Output the (x, y) coordinate of the center of the cell containing the given text.  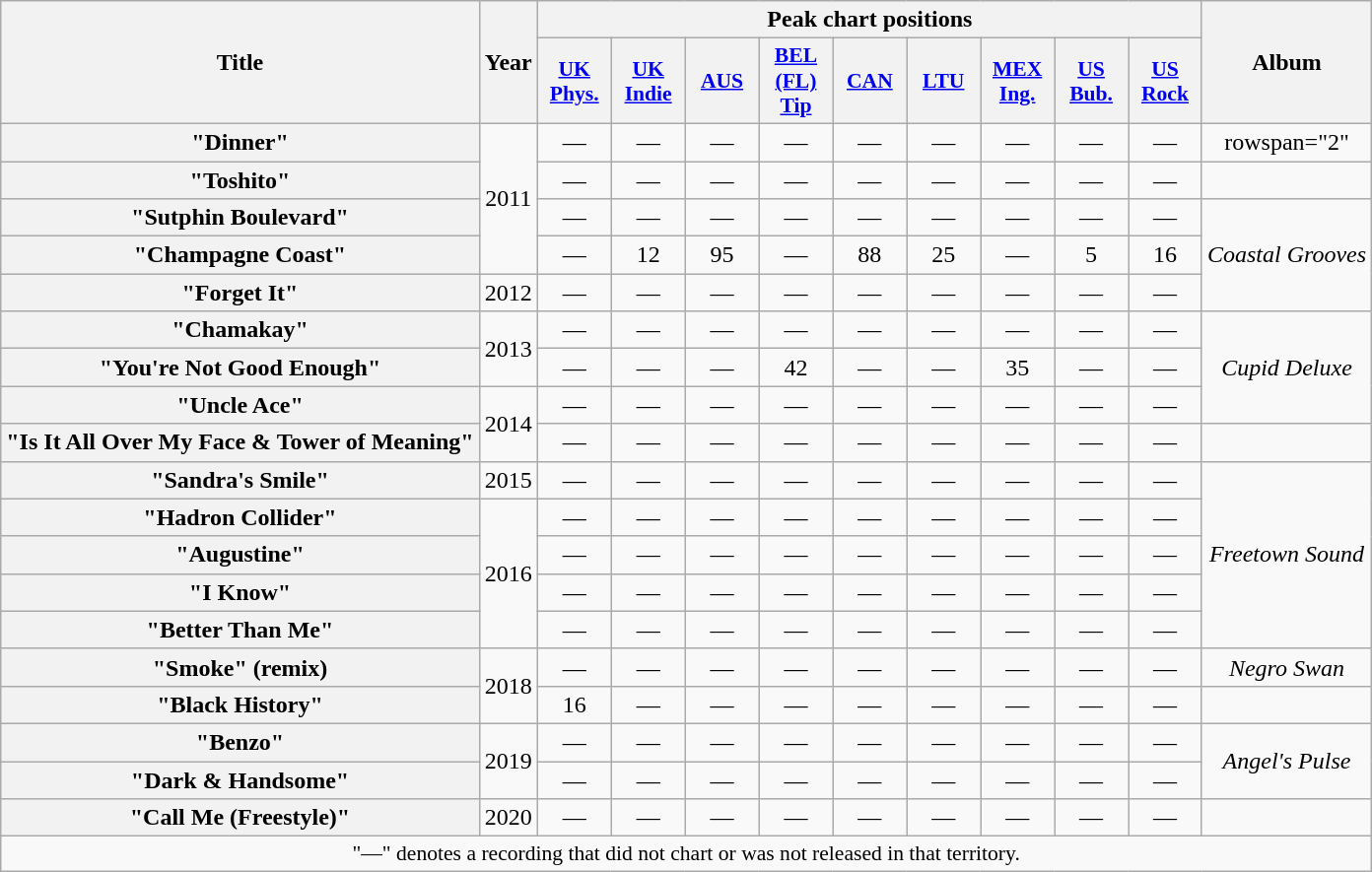
Freetown Sound (1286, 555)
USRock (1165, 81)
"Uncle Ace" (240, 405)
Album (1286, 63)
Peak chart positions (869, 20)
"Call Me (Freestyle)" (240, 818)
2020 (509, 818)
35 (1017, 368)
2012 (509, 293)
"Dark & Handsome" (240, 779)
"You're Not Good Enough" (240, 368)
Cupid Deluxe (1286, 368)
"Hadron Collider" (240, 517)
"Dinner" (240, 142)
"Is It All Over My Face & Tower of Meaning" (240, 442)
Angel's Pulse (1286, 761)
AUS (721, 81)
2014 (509, 424)
"Black History" (240, 704)
MEXIng. (1017, 81)
2018 (509, 686)
Negro Swan (1286, 667)
CAN (869, 81)
Title (240, 63)
"Sutphin Boulevard" (240, 218)
88 (869, 255)
"Chamakay" (240, 330)
rowspan="2" (1286, 142)
"Smoke" (remix) (240, 667)
2013 (509, 349)
2016 (509, 573)
2019 (509, 761)
BEL(FL)Tip (796, 81)
"—" denotes a recording that did not chart or was not released in that territory. (686, 854)
25 (944, 255)
"Benzo" (240, 742)
Coastal Grooves (1286, 255)
"Better Than Me" (240, 630)
"Sandra's Smile" (240, 480)
Year (509, 63)
"Forget It" (240, 293)
5 (1092, 255)
"Toshito" (240, 180)
UKPhys. (574, 81)
2015 (509, 480)
12 (649, 255)
2011 (509, 198)
UKIndie (649, 81)
"Augustine" (240, 555)
42 (796, 368)
"Champagne Coast" (240, 255)
LTU (944, 81)
95 (721, 255)
USBub. (1092, 81)
"I Know" (240, 592)
